Return (X, Y) of the center of cell containing provided text 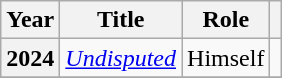
Role (226, 20)
2024 (30, 58)
Undisputed (121, 58)
Year (30, 20)
Title (121, 20)
Himself (226, 58)
